Capture the cell that displays the provided text and extract its [x, y] central coordinate. 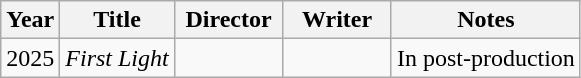
Writer [338, 20]
Title [117, 20]
Director [228, 20]
Year [30, 20]
In post-production [486, 58]
First Light [117, 58]
2025 [30, 58]
Notes [486, 20]
